Find where the given text appears and provide that cell's center as [x, y] coordinate. 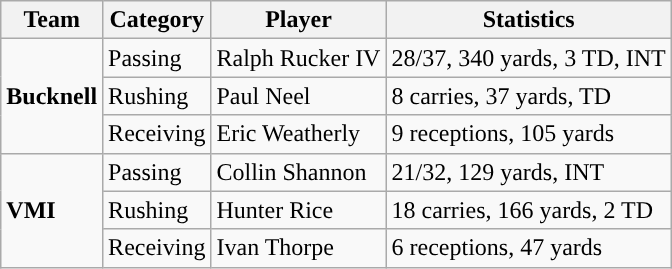
Ralph Rucker IV [298, 58]
Hunter Rice [298, 210]
Paul Neel [298, 96]
8 carries, 37 yards, TD [528, 96]
9 receptions, 105 yards [528, 134]
Statistics [528, 20]
Collin Shannon [298, 172]
6 receptions, 47 yards [528, 248]
Bucknell [52, 96]
Player [298, 20]
28/37, 340 yards, 3 TD, INT [528, 58]
Team [52, 20]
Eric Weatherly [298, 134]
Ivan Thorpe [298, 248]
VMI [52, 210]
18 carries, 166 yards, 2 TD [528, 210]
21/32, 129 yards, INT [528, 172]
Category [157, 20]
